Find where the given text appears and provide that cell's center as (X, Y) coordinate. 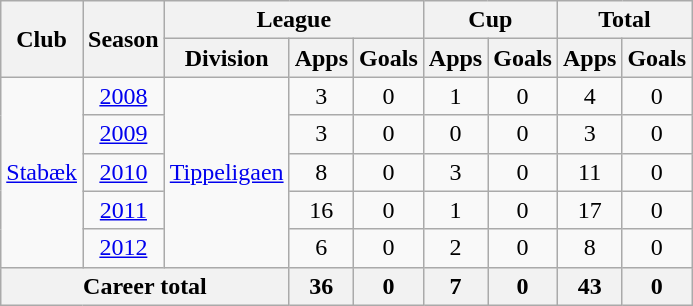
Career total (145, 286)
2 (455, 248)
36 (321, 286)
4 (589, 96)
16 (321, 210)
Club (42, 39)
Total (624, 20)
43 (589, 286)
6 (321, 248)
17 (589, 210)
2011 (123, 210)
2009 (123, 134)
Cup (490, 20)
2012 (123, 248)
Stabæk (42, 172)
2010 (123, 172)
Season (123, 39)
11 (589, 172)
7 (455, 286)
Tippeligaen (226, 172)
Division (226, 58)
2008 (123, 96)
League (294, 20)
